Provide the (x, y) coordinate of the cell's center where the given text is located.  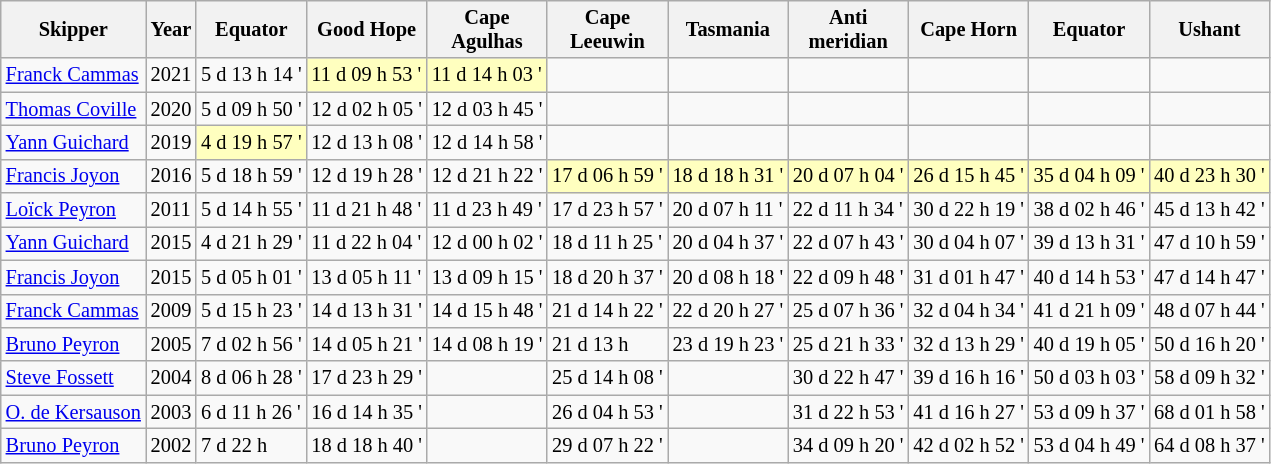
30 d 22 h 19 ' (968, 210)
40 d 19 h 05 ' (1089, 344)
42 d 02 h 52 ' (968, 445)
5 d 14 h 55 ' (251, 210)
41 d 16 h 27 ' (968, 412)
64 d 08 h 37 ' (1209, 445)
12 d 00 h 02 ' (487, 243)
22 d 11 h 34 ' (848, 210)
12 d 03 h 45 ' (487, 109)
47 d 14 h 47 ' (1209, 277)
11 d 14 h 03 ' (487, 75)
2011 (171, 210)
2004 (171, 378)
14 d 05 h 21 ' (366, 344)
5 d 05 h 01 ' (251, 277)
31 d 22 h 53 ' (848, 412)
20 d 07 h 04 ' (848, 176)
23 d 19 h 23 ' (728, 344)
12 d 21 h 22 ' (487, 176)
17 d 06 h 59 ' (607, 176)
20 d 04 h 37 ' (728, 243)
Thomas Coville (74, 109)
2003 (171, 412)
Good Hope (366, 29)
8 d 06 h 28 ' (251, 378)
18 d 20 h 37 ' (607, 277)
5 d 13 h 14 ' (251, 75)
34 d 09 h 20 ' (848, 445)
13 d 05 h 11 ' (366, 277)
7 d 22 h (251, 445)
25 d 14 h 08 ' (607, 378)
50 d 03 h 03 ' (1089, 378)
12 d 02 h 05 ' (366, 109)
2002 (171, 445)
22 d 20 h 27 ' (728, 311)
5 d 15 h 23 ' (251, 311)
58 d 09 h 32 ' (1209, 378)
4 d 19 h 57 ' (251, 142)
47 d 10 h 59 ' (1209, 243)
12 d 13 h 08 ' (366, 142)
32 d 13 h 29 ' (968, 344)
25 d 07 h 36 ' (848, 311)
Tasmania (728, 29)
Loïck Peyron (74, 210)
16 d 14 h 35 ' (366, 412)
11 d 09 h 53 ' (366, 75)
18 d 18 h 40 ' (366, 445)
CapeAgulhas (487, 29)
12 d 19 h 28 ' (366, 176)
5 d 09 h 50 ' (251, 109)
18 d 11 h 25 ' (607, 243)
5 d 18 h 59 ' (251, 176)
11 d 22 h 04 ' (366, 243)
53 d 04 h 49 ' (1089, 445)
14 d 08 h 19 ' (487, 344)
6 d 11 h 26 ' (251, 412)
13 d 09 h 15 ' (487, 277)
14 d 15 h 48 ' (487, 311)
29 d 07 h 22 ' (607, 445)
2009 (171, 311)
2020 (171, 109)
18 d 18 h 31 ' (728, 176)
O. de Kersauson (74, 412)
20 d 07 h 11 ' (728, 210)
14 d 13 h 31 ' (366, 311)
2005 (171, 344)
38 d 02 h 46 ' (1089, 210)
40 d 14 h 53 ' (1089, 277)
21 d 14 h 22 ' (607, 311)
11 d 23 h 49 ' (487, 210)
40 d 23 h 30 ' (1209, 176)
Year (171, 29)
12 d 14 h 58 ' (487, 142)
CapeLeeuwin (607, 29)
Cape Horn (968, 29)
45 d 13 h 42 ' (1209, 210)
30 d 22 h 47 ' (848, 378)
20 d 08 h 18 ' (728, 277)
48 d 07 h 44 ' (1209, 311)
Ushant (1209, 29)
Antimeridian (848, 29)
2016 (171, 176)
7 d 02 h 56 ' (251, 344)
41 d 21 h 09 ' (1089, 311)
68 d 01 h 58 ' (1209, 412)
17 d 23 h 57 ' (607, 210)
2019 (171, 142)
53 d 09 h 37 ' (1089, 412)
39 d 13 h 31 ' (1089, 243)
2021 (171, 75)
50 d 16 h 20 ' (1209, 344)
22 d 09 h 48 ' (848, 277)
Skipper (74, 29)
30 d 04 h 07 ' (968, 243)
31 d 01 h 47 ' (968, 277)
25 d 21 h 33 ' (848, 344)
21 d 13 h (607, 344)
39 d 16 h 16 ' (968, 378)
Steve Fossett (74, 378)
35 d 04 h 09 ' (1089, 176)
11 d 21 h 48 ' (366, 210)
26 d 04 h 53 ' (607, 412)
26 d 15 h 45 ' (968, 176)
4 d 21 h 29 ' (251, 243)
22 d 07 h 43 ' (848, 243)
32 d 04 h 34 ' (968, 311)
17 d 23 h 29 ' (366, 378)
